Search for the cell housing the specified text and yield its (X, Y) center coordinate. 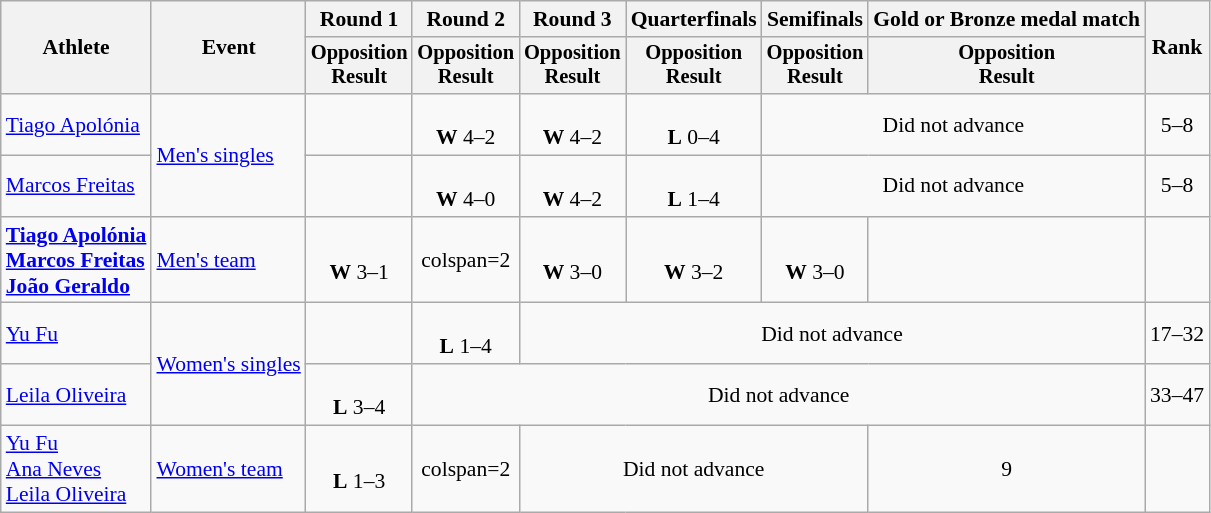
L 1–3 (360, 470)
L 0–4 (694, 124)
Leila Oliveira (76, 394)
W 3–1 (360, 260)
L 3–4 (360, 394)
Round 1 (360, 19)
Round 3 (572, 19)
W 3–2 (694, 260)
Athlete (76, 48)
17–32 (1177, 334)
33–47 (1177, 394)
Event (228, 48)
Semifinals (816, 19)
Women's team (228, 470)
Women's singles (228, 364)
Quarterfinals (694, 19)
Yu Fu (76, 334)
Men's singles (228, 155)
9 (1006, 470)
Gold or Bronze medal match (1006, 19)
Tiago Apolónia (76, 124)
Rank (1177, 48)
Men's team (228, 260)
Tiago ApolóniaMarcos FreitasJoão Geraldo (76, 260)
Round 2 (466, 19)
Yu FuAna NevesLeila Oliveira (76, 470)
W 4–0 (466, 186)
Marcos Freitas (76, 186)
